Identify which cell holds the provided text, then report its (x, y) central coordinate. 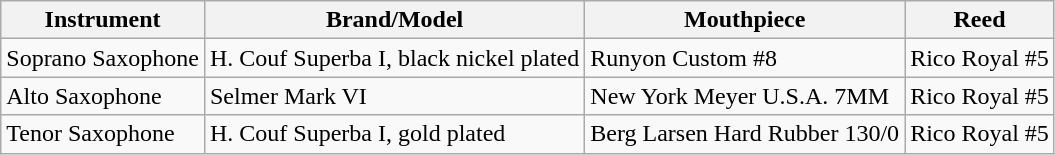
Soprano Saxophone (103, 58)
Alto Saxophone (103, 96)
Brand/Model (394, 20)
Runyon Custom #8 (745, 58)
Berg Larsen Hard Rubber 130/0 (745, 134)
Instrument (103, 20)
Tenor Saxophone (103, 134)
H. Couf Superba I, black nickel plated (394, 58)
Selmer Mark VI (394, 96)
Mouthpiece (745, 20)
Reed (980, 20)
New York Meyer U.S.A. 7MM (745, 96)
H. Couf Superba I, gold plated (394, 134)
